Search for the cell housing the specified text and yield its (x, y) center coordinate. 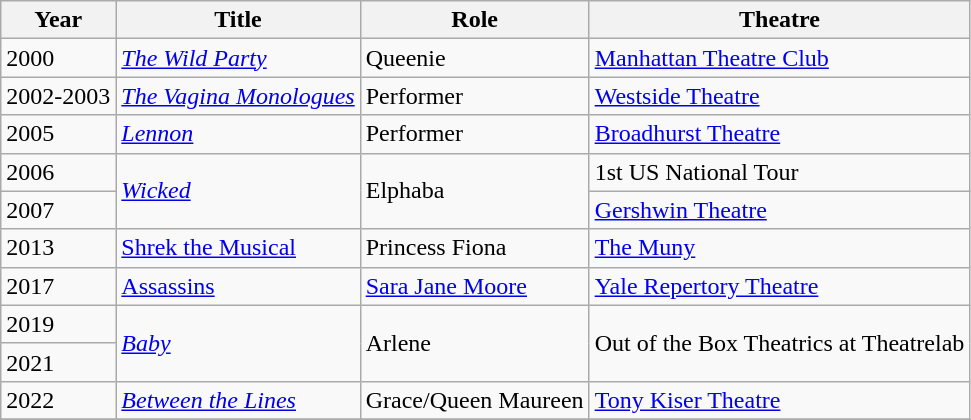
The Muny (780, 248)
2005 (58, 134)
Baby (238, 343)
2022 (58, 400)
Princess Fiona (474, 248)
Manhattan Theatre Club (780, 58)
Lennon (238, 134)
2017 (58, 286)
The Wild Party (238, 58)
Sara Jane Moore (474, 286)
Yale Repertory Theatre (780, 286)
Year (58, 20)
Role (474, 20)
Tony Kiser Theatre (780, 400)
Arlene (474, 343)
Shrek the Musical (238, 248)
Westside Theatre (780, 96)
Gershwin Theatre (780, 210)
Elphaba (474, 191)
2000 (58, 58)
2002-2003 (58, 96)
2019 (58, 324)
Out of the Box Theatrics at Theatrelab (780, 343)
Grace/Queen Maureen (474, 400)
Broadhurst Theatre (780, 134)
2013 (58, 248)
Wicked (238, 191)
2007 (58, 210)
2021 (58, 362)
1st US National Tour (780, 172)
2006 (58, 172)
Theatre (780, 20)
The Vagina Monologues (238, 96)
Title (238, 20)
Between the Lines (238, 400)
Assassins (238, 286)
Queenie (474, 58)
